Search for the cell housing the specified text and yield its (x, y) center coordinate. 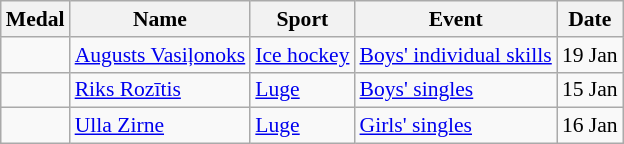
19 Jan (590, 55)
Medal (36, 19)
Sport (302, 19)
Name (160, 19)
Riks Rozītis (160, 90)
16 Jan (590, 126)
Girls' singles (456, 126)
Ice hockey (302, 55)
Ulla Zirne (160, 126)
Augusts Vasiļonoks (160, 55)
Event (456, 19)
Date (590, 19)
Boys' individual skills (456, 55)
15 Jan (590, 90)
Boys' singles (456, 90)
